Pinpoint the cell where the given text exists, returning its [X, Y] midpoint coordinate. 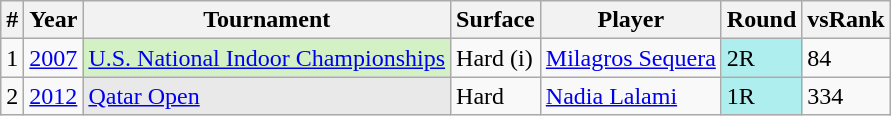
Hard [496, 96]
# [12, 20]
2012 [54, 96]
Hard (i) [496, 58]
Milagros Sequera [630, 58]
1R [761, 96]
vsRank [846, 20]
Player [630, 20]
U.S. National Indoor Championships [267, 58]
Surface [496, 20]
334 [846, 96]
Nadia Lalami [630, 96]
Qatar Open [267, 96]
Round [761, 20]
2007 [54, 58]
2 [12, 96]
84 [846, 58]
1 [12, 58]
Year [54, 20]
Tournament [267, 20]
2R [761, 58]
